Locate the cell with the specified text and output its (X, Y) center coordinate. 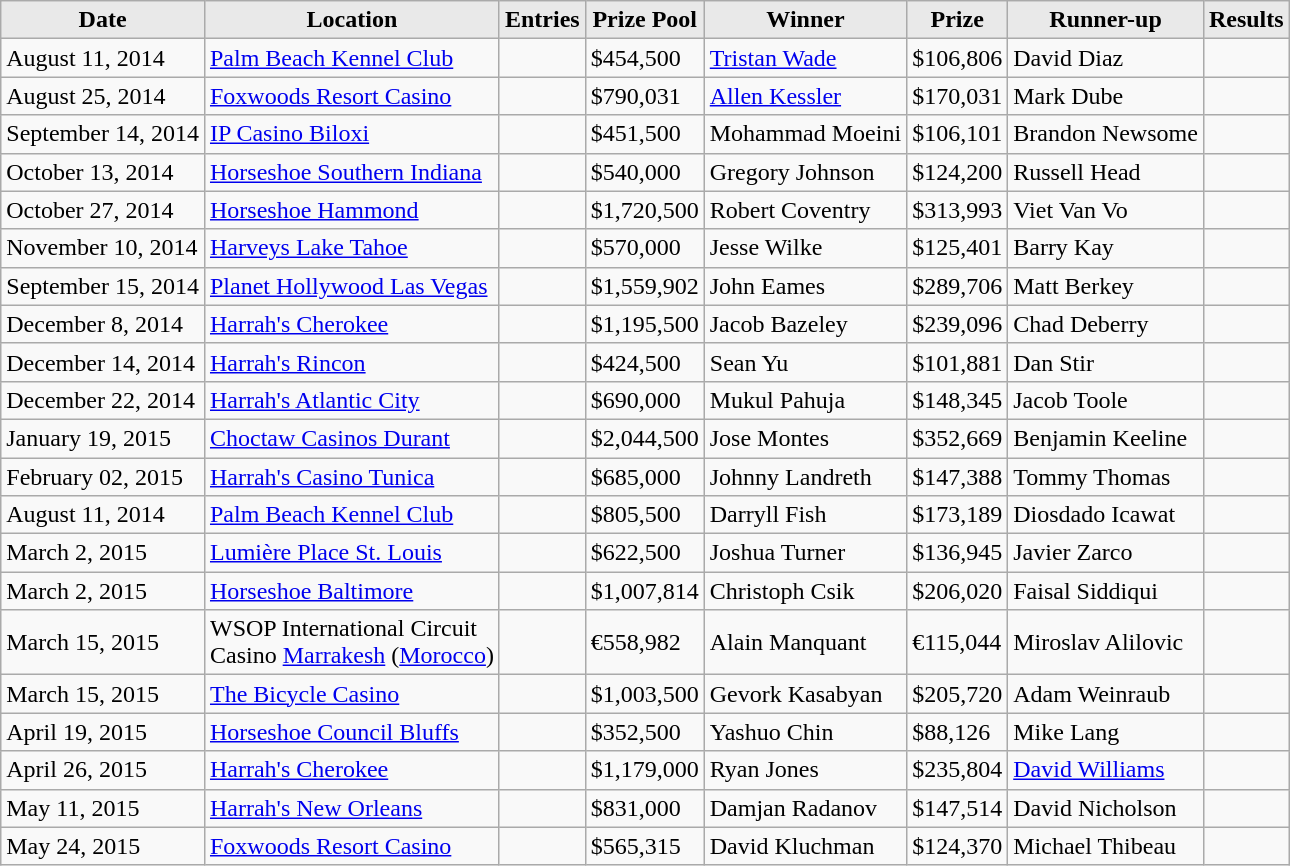
Diosdado Icawat (1106, 515)
Gevork Kasabyan (805, 694)
September 15, 2014 (103, 286)
$147,514 (958, 808)
$1,003,500 (644, 694)
$106,806 (958, 58)
Yashuo Chin (805, 732)
Harrah's Rincon (352, 362)
$790,031 (644, 96)
$451,500 (644, 134)
Entries (542, 20)
December 14, 2014 (103, 362)
IP Casino Biloxi (352, 134)
John Eames (805, 286)
Russell Head (1106, 172)
Tommy Thomas (1106, 477)
$289,706 (958, 286)
$148,345 (958, 400)
Mohammad Moeini (805, 134)
$170,031 (958, 96)
Harrah's Casino Tunica (352, 477)
David Nicholson (1106, 808)
Viet Van Vo (1106, 210)
October 13, 2014 (103, 172)
$124,370 (958, 846)
April 19, 2015 (103, 732)
Jacob Bazeley (805, 324)
Alain Manquant (805, 642)
$1,559,902 (644, 286)
Matt Berkey (1106, 286)
$2,044,500 (644, 438)
April 26, 2015 (103, 770)
Horseshoe Southern Indiana (352, 172)
Horseshoe Baltimore (352, 591)
Mark Dube (1106, 96)
Mike Lang (1106, 732)
$124,200 (958, 172)
Lumière Place St. Louis (352, 553)
Runner-up (1106, 20)
$125,401 (958, 248)
$101,881 (958, 362)
Prize (958, 20)
Dan Stir (1106, 362)
$313,993 (958, 210)
Javier Zarco (1106, 553)
Horseshoe Hammond (352, 210)
October 27, 2014 (103, 210)
The Bicycle Casino (352, 694)
$147,388 (958, 477)
December 8, 2014 (103, 324)
$570,000 (644, 248)
$1,179,000 (644, 770)
May 24, 2015 (103, 846)
Allen Kessler (805, 96)
€115,044 (958, 642)
$1,007,814 (644, 591)
Prize Pool (644, 20)
Damjan Radanov (805, 808)
Jose Montes (805, 438)
Planet Hollywood Las Vegas (352, 286)
€558,982 (644, 642)
Chad Deberry (1106, 324)
Robert Coventry (805, 210)
$454,500 (644, 58)
Brandon Newsome (1106, 134)
WSOP International CircuitCasino Marrakesh (Morocco) (352, 642)
Johnny Landreth (805, 477)
Results (1246, 20)
December 22, 2014 (103, 400)
November 10, 2014 (103, 248)
January 19, 2015 (103, 438)
Tristan Wade (805, 58)
$831,000 (644, 808)
David Williams (1106, 770)
Darryll Fish (805, 515)
Mukul Pahuja (805, 400)
$540,000 (644, 172)
Joshua Turner (805, 553)
Date (103, 20)
February 02, 2015 (103, 477)
$352,669 (958, 438)
September 14, 2014 (103, 134)
Michael Thibeau (1106, 846)
Jesse Wilke (805, 248)
Benjamin Keeline (1106, 438)
Sean Yu (805, 362)
$1,720,500 (644, 210)
August 25, 2014 (103, 96)
David Kluchman (805, 846)
Winner (805, 20)
$136,945 (958, 553)
$205,720 (958, 694)
$239,096 (958, 324)
David Diaz (1106, 58)
$352,500 (644, 732)
Jacob Toole (1106, 400)
Faisal Siddiqui (1106, 591)
Christoph Csik (805, 591)
$690,000 (644, 400)
$88,126 (958, 732)
$685,000 (644, 477)
$424,500 (644, 362)
$1,195,500 (644, 324)
Ryan Jones (805, 770)
$106,101 (958, 134)
Miroslav Alilovic (1106, 642)
$805,500 (644, 515)
$235,804 (958, 770)
Harrah's Atlantic City (352, 400)
$565,315 (644, 846)
$622,500 (644, 553)
Adam Weinraub (1106, 694)
Horseshoe Council Bluffs (352, 732)
Barry Kay (1106, 248)
May 11, 2015 (103, 808)
Gregory Johnson (805, 172)
$206,020 (958, 591)
Harveys Lake Tahoe (352, 248)
$173,189 (958, 515)
Location (352, 20)
Choctaw Casinos Durant (352, 438)
Harrah's New Orleans (352, 808)
